For the text-containing cell, return its midpoint in [x, y] coordinate format. 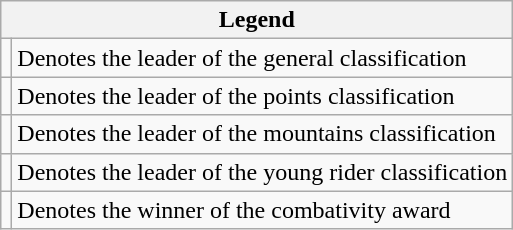
Denotes the winner of the combativity award [262, 210]
Legend [257, 20]
Denotes the leader of the young rider classification [262, 172]
Denotes the leader of the mountains classification [262, 134]
Denotes the leader of the points classification [262, 96]
Denotes the leader of the general classification [262, 58]
